Pinpoint the cell where the given text exists, returning its (X, Y) midpoint coordinate. 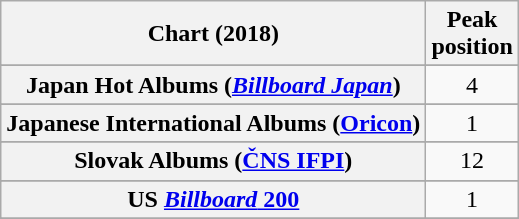
4 (472, 85)
Peak position (472, 34)
Japanese International Albums (Oricon) (214, 123)
Japan Hot Albums (Billboard Japan) (214, 85)
12 (472, 161)
Chart (2018) (214, 34)
US Billboard 200 (214, 199)
Slovak Albums (ČNS IFPI) (214, 161)
